Scan for the cell matching the given text and deliver its (X, Y) coordinate at center. 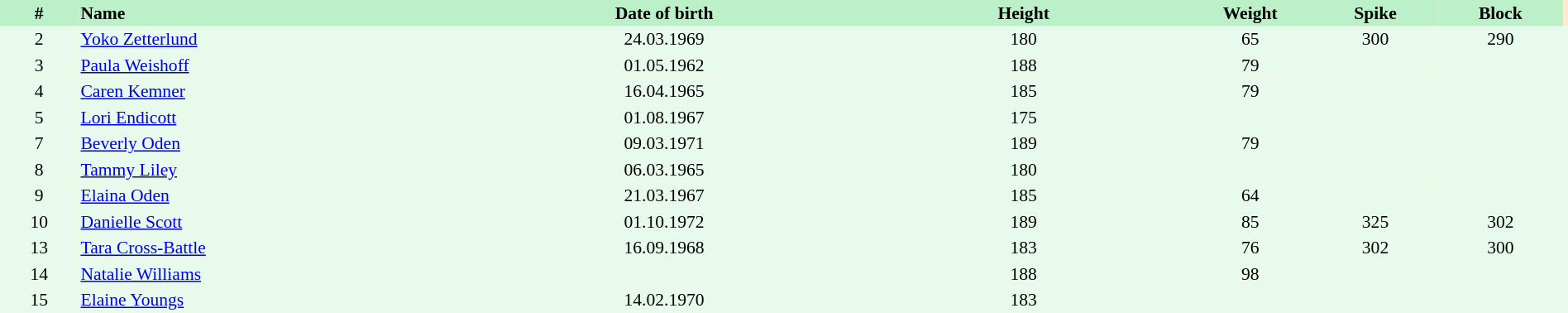
01.08.1967 (664, 118)
24.03.1969 (664, 40)
Beverly Oden (273, 144)
10 (39, 222)
16.09.1968 (664, 248)
9 (39, 195)
Paula Weishoff (273, 65)
290 (1500, 40)
Spike (1374, 13)
15 (39, 300)
14.02.1970 (664, 300)
8 (39, 170)
Caren Kemner (273, 91)
01.05.1962 (664, 65)
Danielle Scott (273, 222)
Date of birth (664, 13)
21.03.1967 (664, 195)
Yoko Zetterlund (273, 40)
2 (39, 40)
06.03.1965 (664, 170)
7 (39, 144)
175 (1024, 118)
Weight (1250, 13)
Block (1500, 13)
Tammy Liley (273, 170)
Elaina Oden (273, 195)
325 (1374, 222)
64 (1250, 195)
# (39, 13)
Tara Cross-Battle (273, 248)
5 (39, 118)
14 (39, 274)
65 (1250, 40)
Elaine Youngs (273, 300)
09.03.1971 (664, 144)
98 (1250, 274)
Natalie Williams (273, 274)
85 (1250, 222)
01.10.1972 (664, 222)
Lori Endicott (273, 118)
76 (1250, 248)
3 (39, 65)
Height (1024, 13)
4 (39, 91)
Name (273, 13)
13 (39, 248)
16.04.1965 (664, 91)
